Identify which cell holds the provided text, then report its [x, y] central coordinate. 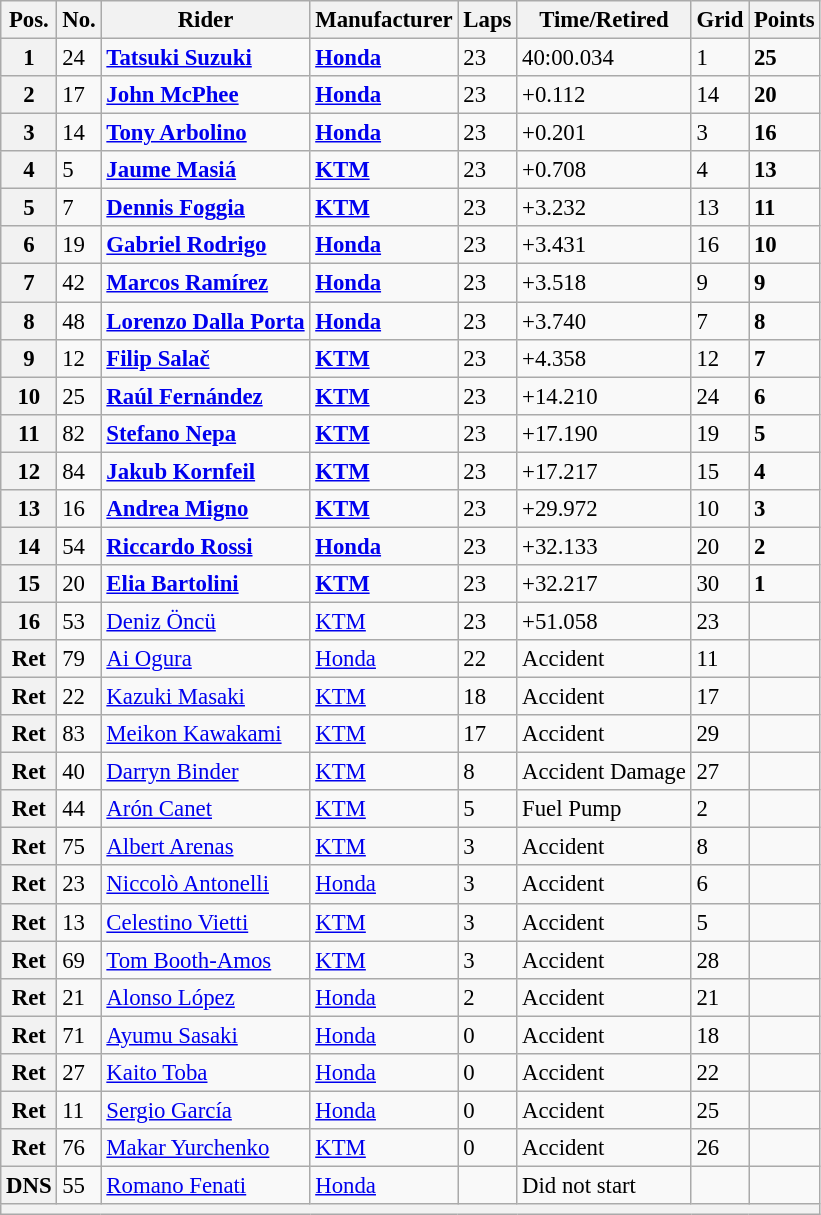
Dennis Foggia [206, 208]
+51.058 [604, 621]
Albert Arenas [206, 847]
+3.518 [604, 283]
Stefano Nepa [206, 433]
Tatsuki Suzuki [206, 58]
Rider [206, 20]
30 [720, 584]
28 [720, 960]
Accident Damage [604, 772]
Darryn Binder [206, 772]
Tom Booth-Amos [206, 960]
Kaito Toba [206, 1073]
Gabriel Rodrigo [206, 245]
+17.190 [604, 433]
40:00.034 [604, 58]
Meikon Kawakami [206, 734]
Grid [720, 20]
DNS [29, 1185]
Fuel Pump [604, 809]
75 [79, 847]
26 [720, 1148]
Time/Retired [604, 20]
54 [79, 546]
76 [79, 1148]
Tony Arbolino [206, 133]
Laps [488, 20]
Jaume Masiá [206, 170]
+0.708 [604, 170]
Riccardo Rossi [206, 546]
42 [79, 283]
Pos. [29, 20]
Lorenzo Dalla Porta [206, 321]
+14.210 [604, 396]
29 [720, 734]
Celestino Vietti [206, 922]
Andrea Migno [206, 509]
Makar Yurchenko [206, 1148]
+29.972 [604, 509]
84 [79, 471]
+32.217 [604, 584]
+3.232 [604, 208]
+32.133 [604, 546]
Kazuki Masaki [206, 697]
82 [79, 433]
44 [79, 809]
Did not start [604, 1185]
83 [79, 734]
Filip Salač [206, 358]
+4.358 [604, 358]
+0.112 [604, 95]
Ai Ogura [206, 659]
Sergio García [206, 1110]
69 [79, 960]
+0.201 [604, 133]
Niccolò Antonelli [206, 885]
Jakub Kornfeil [206, 471]
55 [79, 1185]
+3.431 [604, 245]
Elia Bartolini [206, 584]
Marcos Ramírez [206, 283]
Points [784, 20]
Arón Canet [206, 809]
40 [79, 772]
48 [79, 321]
John McPhee [206, 95]
79 [79, 659]
No. [79, 20]
71 [79, 1035]
53 [79, 621]
Romano Fenati [206, 1185]
+17.217 [604, 471]
Alonso López [206, 997]
+3.740 [604, 321]
Manufacturer [384, 20]
Raúl Fernández [206, 396]
Deniz Öncü [206, 621]
Ayumu Sasaki [206, 1035]
